Output the [x, y] coordinate of the center of the cell containing the given text.  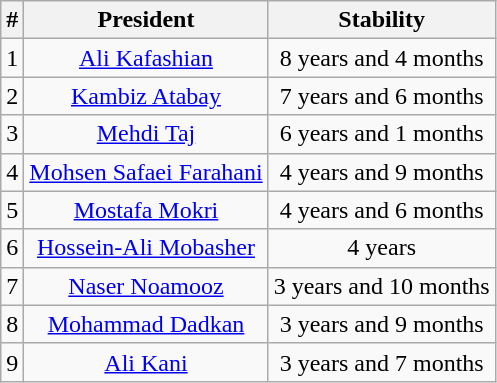
Mostafa Mokri [146, 210]
5 [12, 210]
8 [12, 324]
4 [12, 172]
Stability [382, 20]
President [146, 20]
# [12, 20]
7 [12, 286]
6 years and 1 months [382, 134]
3 years and 10 months [382, 286]
Mohammad Dadkan [146, 324]
2 [12, 96]
6 [12, 248]
4 years and 9 months [382, 172]
3 years and 9 months [382, 324]
Hossein-Ali Mobasher [146, 248]
3 years and 7 months [382, 362]
4 years [382, 248]
Ali Kani [146, 362]
4 years and 6 months [382, 210]
Mohsen Safaei Farahani [146, 172]
3 [12, 134]
Naser Noamooz [146, 286]
Ali Kafashian [146, 58]
1 [12, 58]
Mehdi Taj [146, 134]
8 years and 4 months [382, 58]
9 [12, 362]
Kambiz Atabay [146, 96]
7 years and 6 months [382, 96]
